Return the (x, y) coordinate for the center point of the cell that contains the specified text.  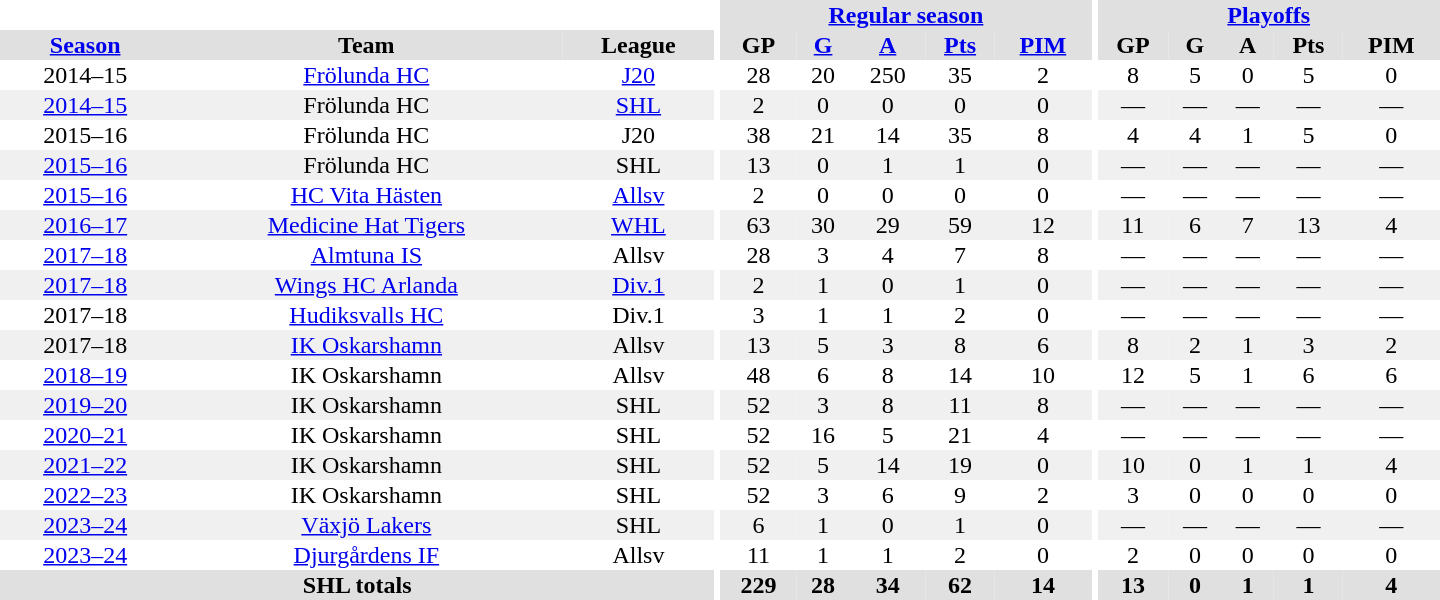
Team (366, 45)
19 (960, 465)
48 (758, 375)
250 (887, 75)
2018–19 (85, 375)
Hudiksvalls HC (366, 315)
Regular season (906, 15)
30 (824, 225)
62 (960, 585)
SHL totals (357, 585)
59 (960, 225)
Växjö Lakers (366, 525)
38 (758, 135)
2022–23 (85, 495)
League (638, 45)
WHL (638, 225)
HC Vita Hästen (366, 195)
2021–22 (85, 465)
2016–17 (85, 225)
Playoffs (1268, 15)
34 (887, 585)
Season (85, 45)
229 (758, 585)
2019–20 (85, 405)
Medicine Hat Tigers (366, 225)
20 (824, 75)
Wings HC Arlanda (366, 285)
2020–21 (85, 435)
Almtuna IS (366, 255)
63 (758, 225)
9 (960, 495)
29 (887, 225)
Djurgårdens IF (366, 555)
16 (824, 435)
